Find where the given text appears and provide that cell's center as [x, y] coordinate. 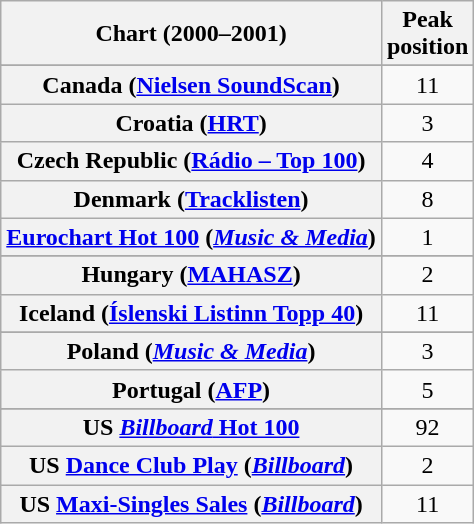
US Dance Club Play (Billboard) [192, 465]
US Maxi-Singles Sales (Billboard) [192, 503]
Portugal (AFP) [192, 389]
5 [427, 389]
4 [427, 161]
US Billboard Hot 100 [192, 427]
Chart (2000–2001) [192, 34]
Croatia (HRT) [192, 123]
Hungary (MAHASZ) [192, 275]
Poland (Music & Media) [192, 351]
92 [427, 427]
Iceland (Íslenski Listinn Topp 40) [192, 313]
Eurochart Hot 100 (Music & Media) [192, 237]
8 [427, 199]
Peakposition [427, 34]
Czech Republic (Rádio – Top 100) [192, 161]
Canada (Nielsen SoundScan) [192, 85]
1 [427, 237]
Denmark (Tracklisten) [192, 199]
